Identify which cell holds the provided text, then report its [X, Y] central coordinate. 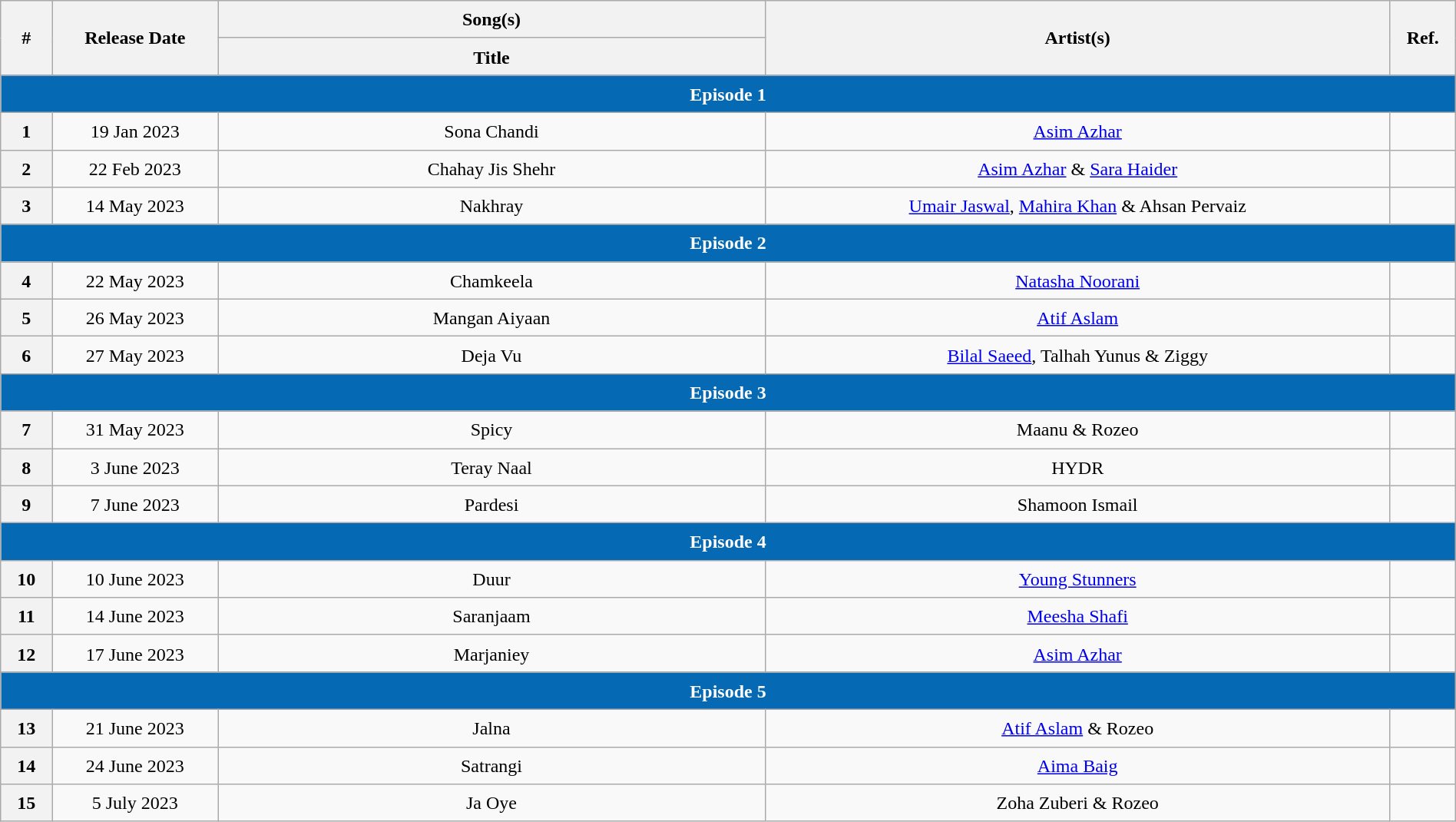
22 May 2023 [135, 281]
Maanu & Rozeo [1077, 430]
Chahay Jis Shehr [491, 169]
8 [26, 467]
15 [26, 804]
4 [26, 281]
12 [26, 653]
Jalna [491, 728]
Episode 3 [728, 392]
10 June 2023 [135, 579]
Sona Chandi [491, 131]
27 May 2023 [135, 355]
14 May 2023 [135, 206]
Marjaniey [491, 653]
Bilal Saeed, Talhah Yunus & Ziggy [1077, 355]
# [26, 38]
Zoha Zuberi & Rozeo [1077, 804]
Ja Oye [491, 804]
7 [26, 430]
31 May 2023 [135, 430]
Asim Azhar & Sara Haider [1077, 169]
7 June 2023 [135, 504]
22 Feb 2023 [135, 169]
Spicy [491, 430]
Artist(s) [1077, 38]
21 June 2023 [135, 728]
Episode 5 [728, 691]
9 [26, 504]
Release Date [135, 38]
Saranjaam [491, 616]
19 Jan 2023 [135, 131]
11 [26, 616]
1 [26, 131]
Episode 1 [728, 94]
14 June 2023 [135, 616]
Young Stunners [1077, 579]
Duur [491, 579]
13 [26, 728]
5 July 2023 [135, 804]
Natasha Noorani [1077, 281]
2 [26, 169]
Pardesi [491, 504]
14 [26, 765]
Nakhray [491, 206]
Deja Vu [491, 355]
3 June 2023 [135, 467]
Song(s) [491, 20]
Umair Jaswal, Mahira Khan & Ahsan Pervaiz [1077, 206]
26 May 2023 [135, 318]
Atif Aslam & Rozeo [1077, 728]
Meesha Shafi [1077, 616]
Ref. [1422, 38]
17 June 2023 [135, 653]
Teray Naal [491, 467]
6 [26, 355]
Aima Baig [1077, 765]
Episode 2 [728, 243]
5 [26, 318]
Episode 4 [728, 542]
Atif Aslam [1077, 318]
HYDR [1077, 467]
Shamoon Ismail [1077, 504]
Chamkeela [491, 281]
Title [491, 57]
3 [26, 206]
10 [26, 579]
Satrangi [491, 765]
24 June 2023 [135, 765]
Mangan Aiyaan [491, 318]
